Identify which cell holds the provided text, then report its (x, y) central coordinate. 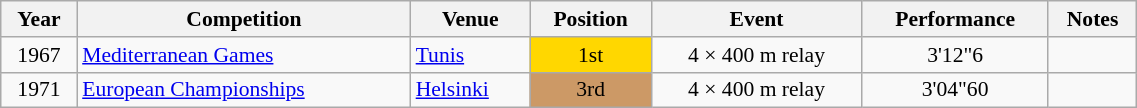
1st (590, 55)
Competition (244, 19)
1971 (39, 90)
Year (39, 19)
Position (590, 19)
Tunis (470, 55)
3'04"60 (955, 90)
Venue (470, 19)
Notes (1092, 19)
Helsinki (470, 90)
Event (756, 19)
3rd (590, 90)
Mediterranean Games (244, 55)
Performance (955, 19)
1967 (39, 55)
3'12"6 (955, 55)
European Championships (244, 90)
